Find where the given text appears and provide that cell's center as [X, Y] coordinate. 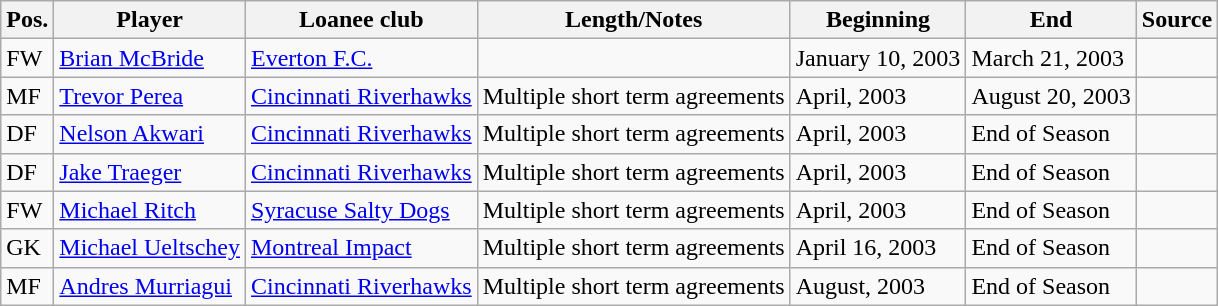
Length/Notes [634, 20]
Loanee club [361, 20]
April 16, 2003 [878, 248]
Michael Ritch [150, 210]
August, 2003 [878, 286]
GK [28, 248]
Everton F.C. [361, 58]
Montreal Impact [361, 248]
Andres Murriagui [150, 286]
Beginning [878, 20]
Source [1176, 20]
March 21, 2003 [1051, 58]
Brian McBride [150, 58]
August 20, 2003 [1051, 96]
Nelson Akwari [150, 134]
End [1051, 20]
Michael Ueltschey [150, 248]
January 10, 2003 [878, 58]
Jake Traeger [150, 172]
Syracuse Salty Dogs [361, 210]
Pos. [28, 20]
Trevor Perea [150, 96]
Player [150, 20]
